Extract the [x, y] coordinate from the center of the cell holding the provided text.  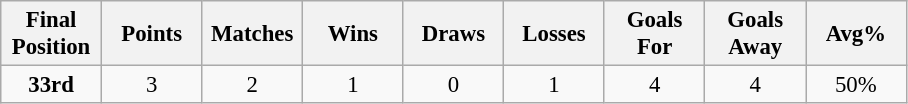
Wins [354, 34]
Goals Away [756, 34]
50% [856, 85]
3 [152, 85]
33rd [52, 85]
Goals For [654, 34]
Points [152, 34]
Final Position [52, 34]
Avg% [856, 34]
Draws [454, 34]
0 [454, 85]
Matches [252, 34]
Losses [554, 34]
2 [252, 85]
